Return the [x, y] coordinate for the center point of the cell that contains the specified text.  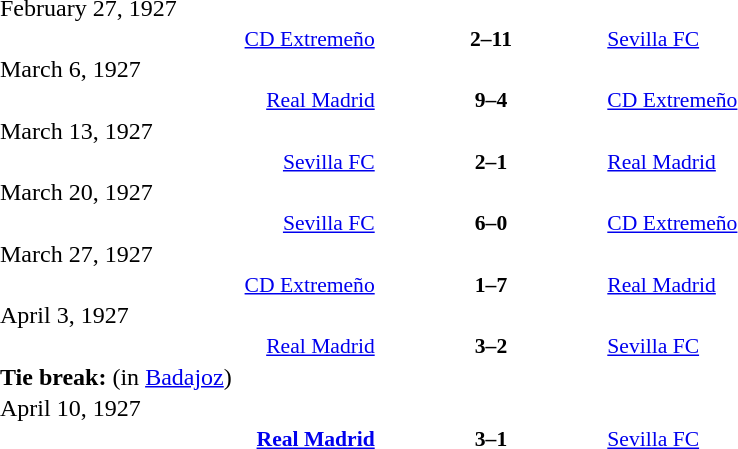
2–1 [492, 162]
1–7 [492, 284]
3–2 [492, 346]
2–11 [492, 38]
6–0 [492, 223]
9–4 [492, 100]
